Provide the [x, y] coordinate of the cell's center where the given text is located.  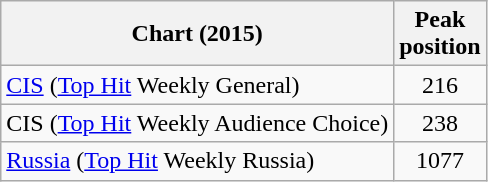
CIS (Top Hit Weekly General) [198, 85]
1077 [440, 161]
Russia (Top Hit Weekly Russia) [198, 161]
216 [440, 85]
Peakposition [440, 34]
Chart (2015) [198, 34]
CIS (Top Hit Weekly Audience Choice) [198, 123]
238 [440, 123]
